Capture the cell that displays the provided text and extract its [x, y] central coordinate. 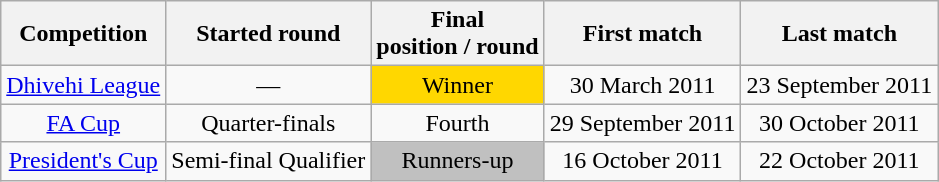
23 September 2011 [840, 85]
First match [642, 34]
29 September 2011 [642, 123]
— [268, 85]
30 October 2011 [840, 123]
Competition [84, 34]
Dhivehi League [84, 85]
16 October 2011 [642, 161]
Quarter-finals [268, 123]
Started round [268, 34]
22 October 2011 [840, 161]
30 March 2011 [642, 85]
FA Cup [84, 123]
Finalposition / round [458, 34]
Semi-final Qualifier [268, 161]
Fourth [458, 123]
Runners-up [458, 161]
Winner [458, 85]
President's Cup [84, 161]
Last match [840, 34]
